From the cell containing the given text, extract its center point as (x, y) coordinate. 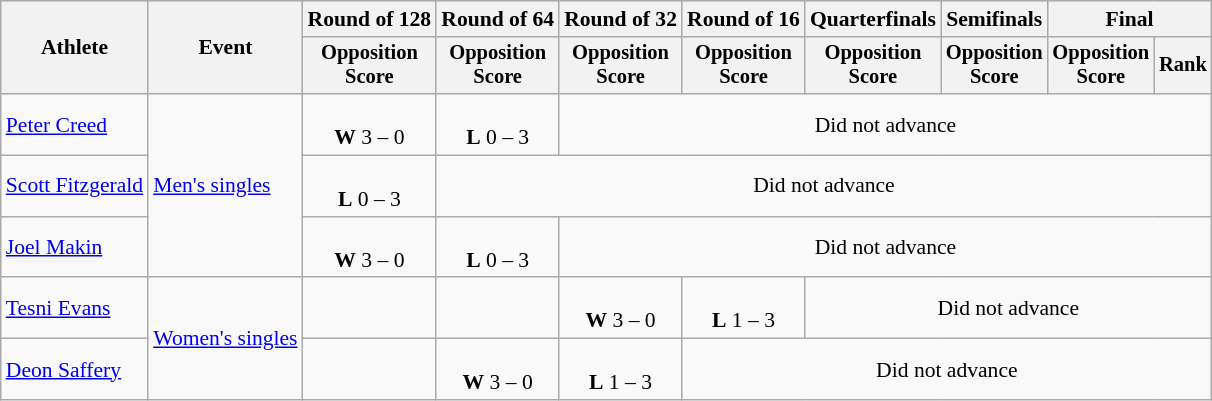
Deon Saffery (74, 370)
Round of 16 (744, 19)
Scott Fitzgerald (74, 186)
Rank (1183, 66)
Joel Makin (74, 248)
Women's singles (225, 339)
Round of 32 (620, 19)
Tesni Evans (74, 308)
Round of 128 (370, 19)
Men's singles (225, 186)
Athlete (74, 48)
Final (1130, 19)
Event (225, 48)
Round of 64 (498, 19)
Peter Creed (74, 124)
Quarterfinals (873, 19)
Semifinals (994, 19)
